Detect which cell encompasses the target text, then output its (X, Y) center coordinate. 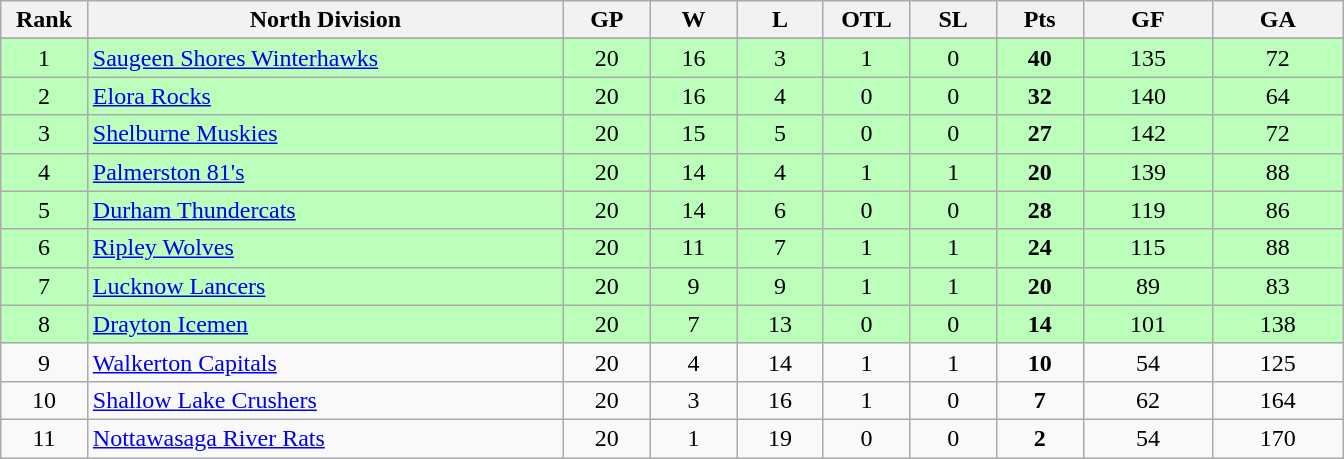
Palmerston 81's (325, 172)
28 (1040, 210)
24 (1040, 248)
Shelburne Muskies (325, 134)
138 (1278, 324)
62 (1148, 400)
W (694, 20)
135 (1148, 58)
13 (780, 324)
SL (954, 20)
Durham Thundercats (325, 210)
Walkerton Capitals (325, 362)
119 (1148, 210)
Lucknow Lancers (325, 286)
Ripley Wolves (325, 248)
89 (1148, 286)
Saugeen Shores Winterhawks (325, 58)
Rank (44, 20)
64 (1278, 96)
Pts (1040, 20)
Drayton Icemen (325, 324)
32 (1040, 96)
142 (1148, 134)
164 (1278, 400)
27 (1040, 134)
North Division (325, 20)
139 (1148, 172)
GP (608, 20)
19 (780, 438)
15 (694, 134)
125 (1278, 362)
86 (1278, 210)
GF (1148, 20)
83 (1278, 286)
115 (1148, 248)
OTL (866, 20)
40 (1040, 58)
140 (1148, 96)
8 (44, 324)
Shallow Lake Crushers (325, 400)
101 (1148, 324)
170 (1278, 438)
Elora Rocks (325, 96)
L (780, 20)
GA (1278, 20)
Nottawasaga River Rats (325, 438)
